Search for the cell housing the specified text and yield its (x, y) center coordinate. 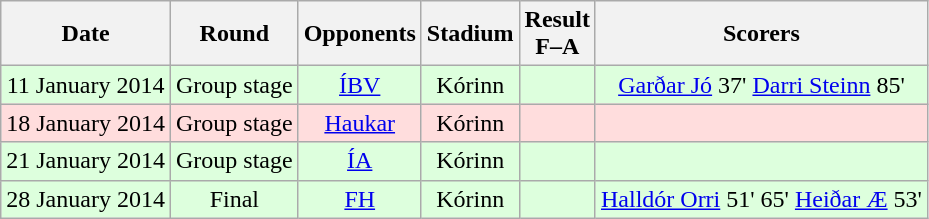
Opponents (360, 34)
Date (86, 34)
18 January 2014 (86, 123)
ÍA (360, 161)
ÍBV (360, 85)
Final (234, 199)
Garðar Jó 37' Darri Steinn 85' (761, 85)
FH (360, 199)
Haukar (360, 123)
Stadium (470, 34)
28 January 2014 (86, 199)
Halldór Orri 51' 65' Heiðar Æ 53' (761, 199)
Round (234, 34)
Scorers (761, 34)
21 January 2014 (86, 161)
ResultF–A (557, 34)
11 January 2014 (86, 85)
